Provide the [X, Y] coordinate of the cell's center where the given text is located.  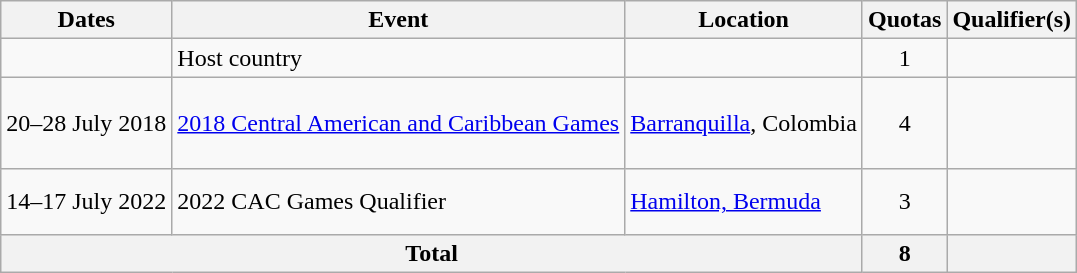
2018 Central American and Caribbean Games [398, 123]
Qualifier(s) [1012, 20]
Total [432, 253]
Quotas [904, 20]
Dates [86, 20]
2022 CAC Games Qualifier [398, 202]
20–28 July 2018 [86, 123]
3 [904, 202]
1 [904, 58]
Location [744, 20]
Barranquilla, Colombia [744, 123]
Hamilton, Bermuda [744, 202]
Host country [398, 58]
4 [904, 123]
8 [904, 253]
Event [398, 20]
14–17 July 2022 [86, 202]
